Extract the (x, y) coordinate from the center of the cell holding the provided text.  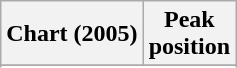
Peak position (189, 34)
Chart (2005) (72, 34)
